Identify which cell holds the provided text, then report its [X, Y] central coordinate. 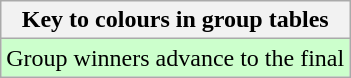
Group winners advance to the final [176, 58]
Key to colours in group tables [176, 20]
